Detect which cell encompasses the target text, then output its [x, y] center coordinate. 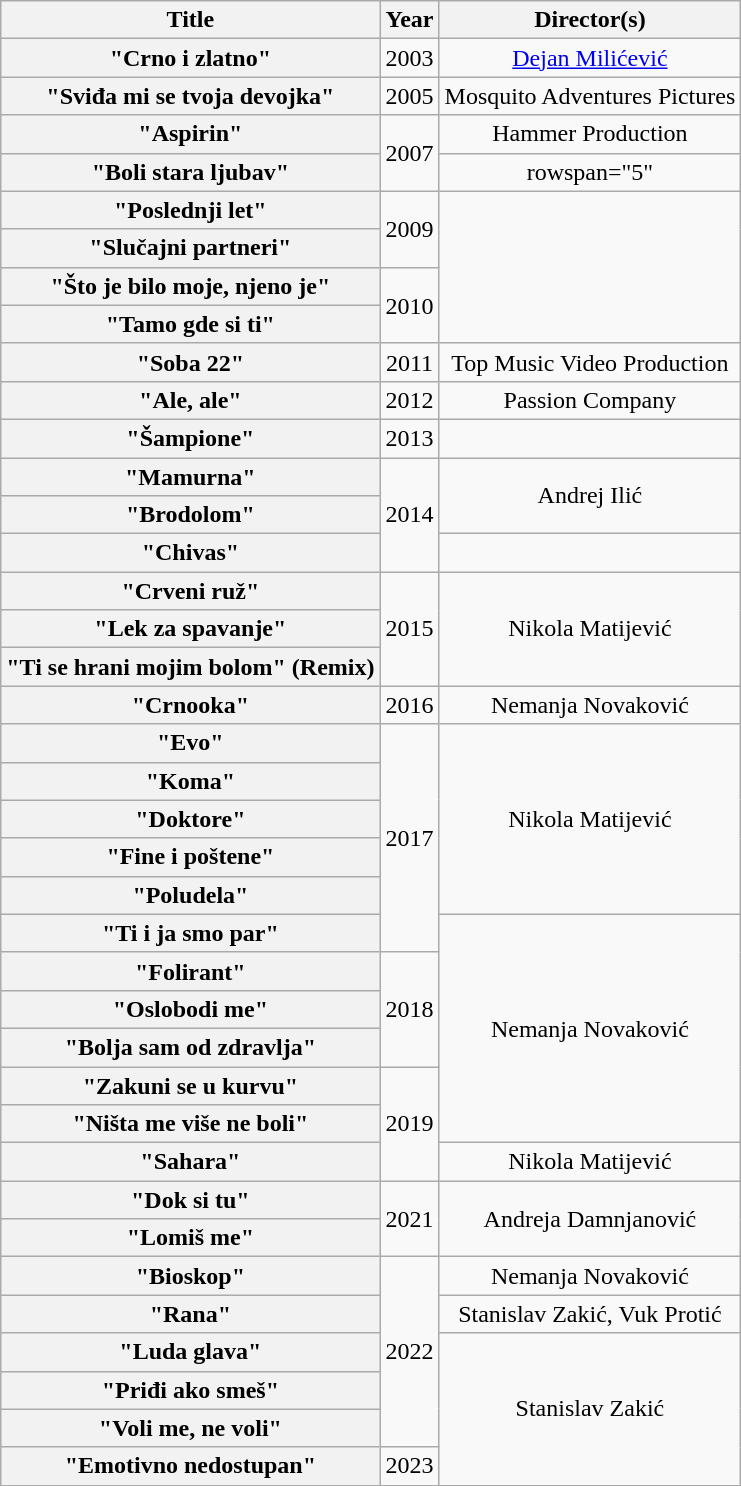
"Doktore" [190, 819]
Andreja Damnjanović [590, 1219]
Dejan Milićević [590, 58]
"Poludela" [190, 895]
"Folirant" [190, 971]
Hammer Production [590, 134]
2012 [410, 400]
"Ništa me više ne boli" [190, 1124]
2015 [410, 629]
Director(s) [590, 20]
2014 [410, 515]
"Emotivno nedostupan" [190, 1466]
2011 [410, 362]
"Crnooka" [190, 705]
Stanislav Zakić, Vuk Protić [590, 1314]
2019 [410, 1123]
Passion Company [590, 400]
2010 [410, 305]
"Sviđa mi se tvoja devojka" [190, 96]
"Dok si tu" [190, 1200]
"Šampione" [190, 438]
2017 [410, 838]
"Oslobodi me" [190, 1009]
"Bolja sam od zdravlja" [190, 1047]
Year [410, 20]
"Mamurna" [190, 477]
"Lek za spavanje" [190, 629]
"Bioskop" [190, 1276]
2023 [410, 1466]
Andrej Ilić [590, 496]
2013 [410, 438]
"Chivas" [190, 553]
"Brodolom" [190, 515]
2003 [410, 58]
2021 [410, 1219]
"Ti i ja smo par" [190, 933]
Title [190, 20]
"Voli me, ne voli" [190, 1428]
"Luda glava" [190, 1352]
"Koma" [190, 781]
"Evo" [190, 743]
"Tamo gde si ti" [190, 324]
2016 [410, 705]
2022 [410, 1352]
rowspan="5" [590, 172]
"Crveni ruž" [190, 591]
"Što je bilo moje, njeno je" [190, 286]
2018 [410, 1009]
Mosquito Adventures Pictures [590, 96]
Stanislav Zakić [590, 1409]
2009 [410, 229]
"Boli stara ljubav" [190, 172]
"Zakuni se u kurvu" [190, 1085]
Top Music Video Production [590, 362]
"Poslednji let" [190, 210]
"Crno i zlatno" [190, 58]
"Aspirin" [190, 134]
"Fine i poštene" [190, 857]
"Sahara" [190, 1162]
"Ti se hrani mojim bolom" (Remix) [190, 667]
"Priđi ako smeš" [190, 1390]
"Slučajni partneri" [190, 248]
"Rana" [190, 1314]
"Soba 22" [190, 362]
2007 [410, 153]
2005 [410, 96]
"Lomiš me" [190, 1238]
"Ale, ale" [190, 400]
